Identify which cell holds the provided text, then report its (X, Y) central coordinate. 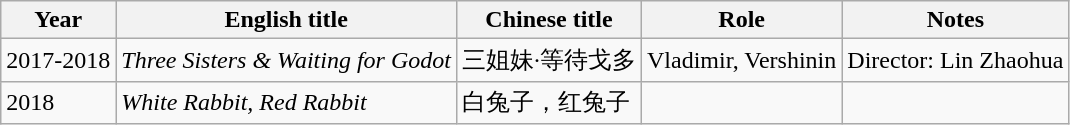
Director: Lin Zhaohua (956, 60)
Chinese title (548, 20)
三姐妹·等待戈多 (548, 60)
Notes (956, 20)
白兔子，红兔子 (548, 102)
2018 (58, 102)
Year (58, 20)
Vladimir, Vershinin (742, 60)
Role (742, 20)
2017-2018 (58, 60)
English title (286, 20)
Three Sisters & Waiting for Godot (286, 60)
White Rabbit, Red Rabbit (286, 102)
